Pinpoint the cell where the given text exists, returning its (x, y) midpoint coordinate. 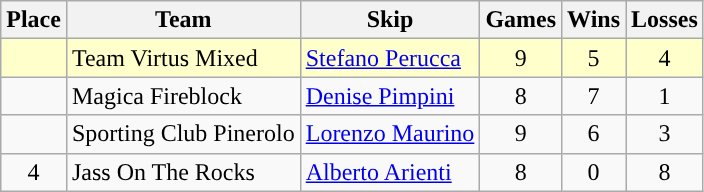
Alberto Arienti (390, 172)
Stefano Perucca (390, 58)
7 (594, 96)
5 (594, 58)
6 (594, 134)
3 (665, 134)
Jass On The Rocks (183, 172)
Games (521, 20)
Magica Fireblock (183, 96)
Sporting Club Pinerolo (183, 134)
Team (183, 20)
1 (665, 96)
Wins (594, 20)
Denise Pimpini (390, 96)
Skip (390, 20)
Place (34, 20)
Lorenzo Maurino (390, 134)
0 (594, 172)
Team Virtus Mixed (183, 58)
Losses (665, 20)
